Return the (X, Y) coordinate for the center point of the cell that contains the specified text.  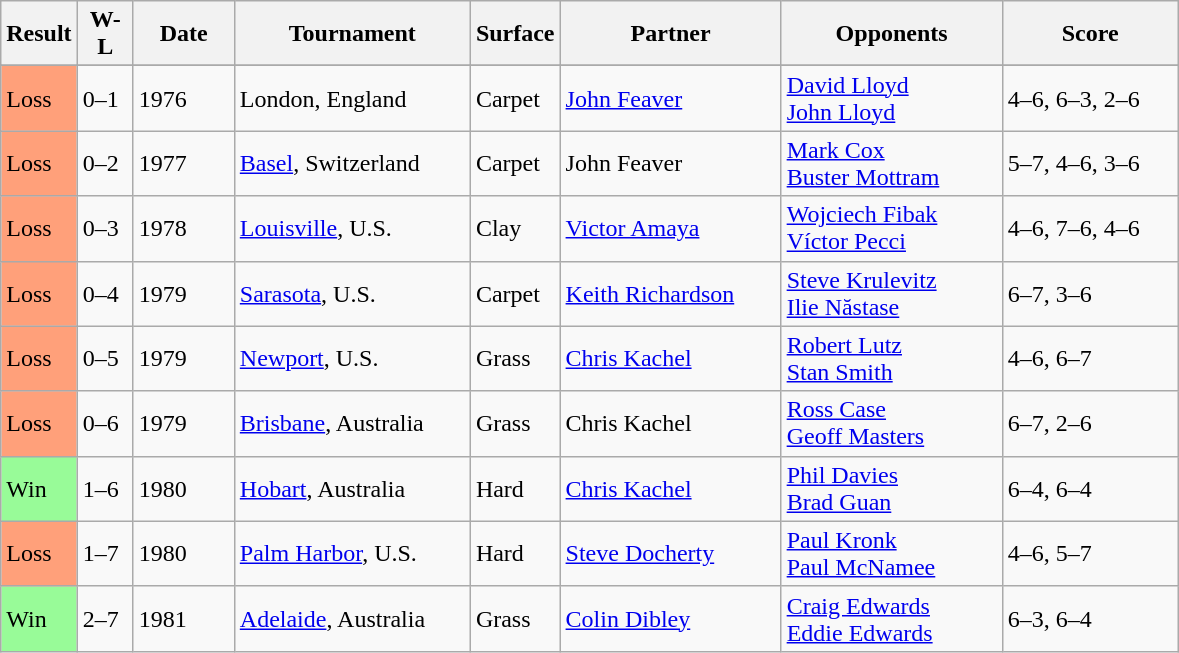
Surface (515, 34)
1977 (184, 164)
1–6 (105, 488)
Ross Case Geoff Masters (892, 424)
0–1 (105, 98)
0–4 (105, 294)
Hobart, Australia (352, 488)
4–6, 5–7 (1090, 554)
Steve Docherty (670, 554)
Craig Edwards Eddie Edwards (892, 618)
1976 (184, 98)
Phil Davies Brad Guan (892, 488)
6–4, 6–4 (1090, 488)
Keith Richardson (670, 294)
1981 (184, 618)
0–2 (105, 164)
Robert Lutz Stan Smith (892, 358)
Brisbane, Australia (352, 424)
0–5 (105, 358)
6–7, 2–6 (1090, 424)
Date (184, 34)
5–7, 4–6, 3–6 (1090, 164)
Score (1090, 34)
Paul Kronk Paul McNamee (892, 554)
Tournament (352, 34)
Newport, U.S. (352, 358)
Mark Cox Buster Mottram (892, 164)
Sarasota, U.S. (352, 294)
4–6, 7–6, 4–6 (1090, 228)
1–7 (105, 554)
Louisville, U.S. (352, 228)
Wojciech Fibak Víctor Pecci (892, 228)
6–3, 6–4 (1090, 618)
London, England (352, 98)
Opponents (892, 34)
Basel, Switzerland (352, 164)
Colin Dibley (670, 618)
4–6, 6–7 (1090, 358)
0–3 (105, 228)
Steve Krulevitz Ilie Năstase (892, 294)
Adelaide, Australia (352, 618)
4–6, 6–3, 2–6 (1090, 98)
6–7, 3–6 (1090, 294)
1978 (184, 228)
2–7 (105, 618)
David Lloyd John Lloyd (892, 98)
Partner (670, 34)
Palm Harbor, U.S. (352, 554)
Victor Amaya (670, 228)
0–6 (105, 424)
W-L (105, 34)
Result (39, 34)
Clay (515, 228)
